Determine the [x, y] coordinate at the center of the cell enclosing the given text.  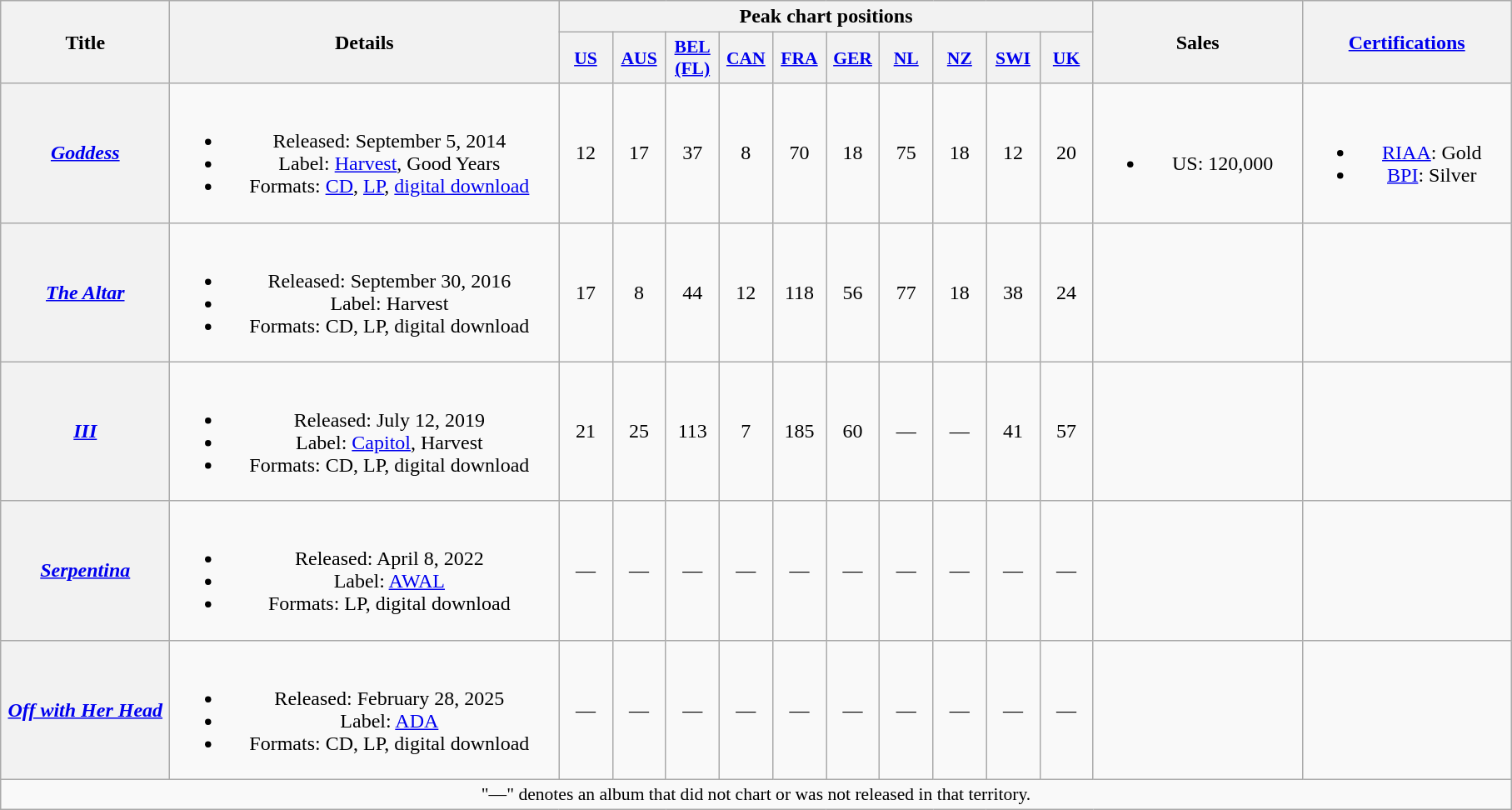
44 [692, 292]
The Altar [85, 292]
SWI [1013, 58]
Details [365, 42]
Released: April 8, 2022Label: AWALFormats: LP, digital download [365, 570]
Released: July 12, 2019Label: Capitol, HarvestFormats: CD, LP, digital download [365, 432]
25 [639, 432]
56 [853, 292]
41 [1013, 432]
BEL(FL) [692, 58]
118 [799, 292]
Serpentina [85, 570]
113 [692, 432]
Certifications [1406, 42]
FRA [799, 58]
7 [746, 432]
GER [853, 58]
Released: February 28, 2025Label: ADAFormats: CD, LP, digital download [365, 710]
37 [692, 153]
57 [1066, 432]
Released: September 5, 2014Label: Harvest, Good YearsFormats: CD, LP, digital download [365, 153]
CAN [746, 58]
70 [799, 153]
AUS [639, 58]
III [85, 432]
"—" denotes an album that did not chart or was not released in that territory. [756, 794]
Title [85, 42]
77 [906, 292]
Sales [1198, 42]
185 [799, 432]
RIAA: GoldBPI: Silver [1406, 153]
24 [1066, 292]
75 [906, 153]
Goddess [85, 153]
Released: September 30, 2016Label: HarvestFormats: CD, LP, digital download [365, 292]
Off with Her Head [85, 710]
Peak chart positions [826, 17]
38 [1013, 292]
UK [1066, 58]
NL [906, 58]
21 [586, 432]
20 [1066, 153]
US: 120,000 [1198, 153]
NZ [960, 58]
60 [853, 432]
US [586, 58]
